Pinpoint the cell where the given text exists, returning its (X, Y) midpoint coordinate. 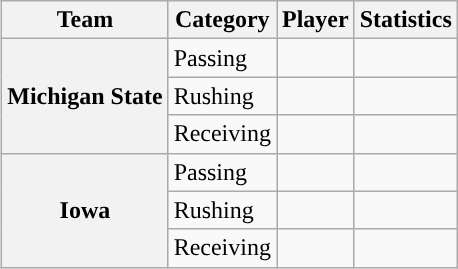
Team (85, 20)
Statistics (406, 20)
Michigan State (85, 96)
Iowa (85, 210)
Player (315, 20)
Category (222, 20)
